Return [X, Y] of the center of cell containing provided text 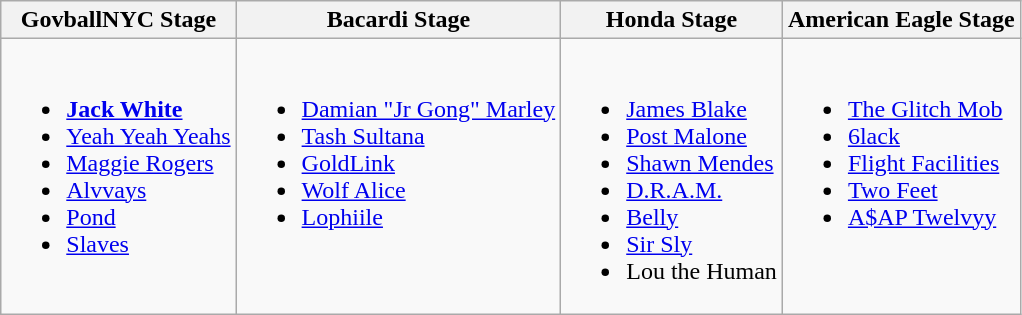
American Eagle Stage [901, 20]
Bacardi Stage [398, 20]
GovballNYC Stage [118, 20]
James BlakePost MaloneShawn MendesD.R.A.M.BellySir SlyLou the Human [672, 176]
The Glitch Mob6lackFlight FacilitiesTwo FeetA$AP Twelvyy [901, 176]
Jack WhiteYeah Yeah YeahsMaggie RogersAlvvaysPondSlaves [118, 176]
Honda Stage [672, 20]
Damian "Jr Gong" MarleyTash SultanaGoldLinkWolf AliceLophiile [398, 176]
